Identify which cell holds the provided text, then report its [X, Y] central coordinate. 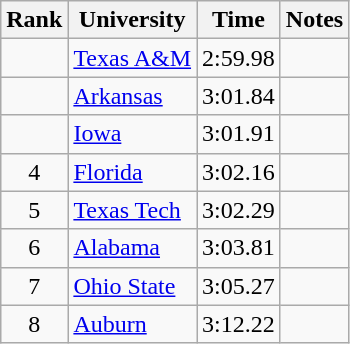
3:01.91 [239, 134]
8 [34, 324]
Iowa [132, 134]
Notes [314, 20]
Alabama [132, 248]
3:01.84 [239, 96]
Auburn [132, 324]
Florida [132, 172]
5 [34, 210]
6 [34, 248]
7 [34, 286]
Texas Tech [132, 210]
Texas A&M [132, 58]
2:59.98 [239, 58]
3:12.22 [239, 324]
Rank [34, 20]
3:02.29 [239, 210]
4 [34, 172]
University [132, 20]
3:03.81 [239, 248]
3:05.27 [239, 286]
Arkansas [132, 96]
Time [239, 20]
3:02.16 [239, 172]
Ohio State [132, 286]
